Return the [X, Y] coordinate for the center point of the cell that contains the specified text.  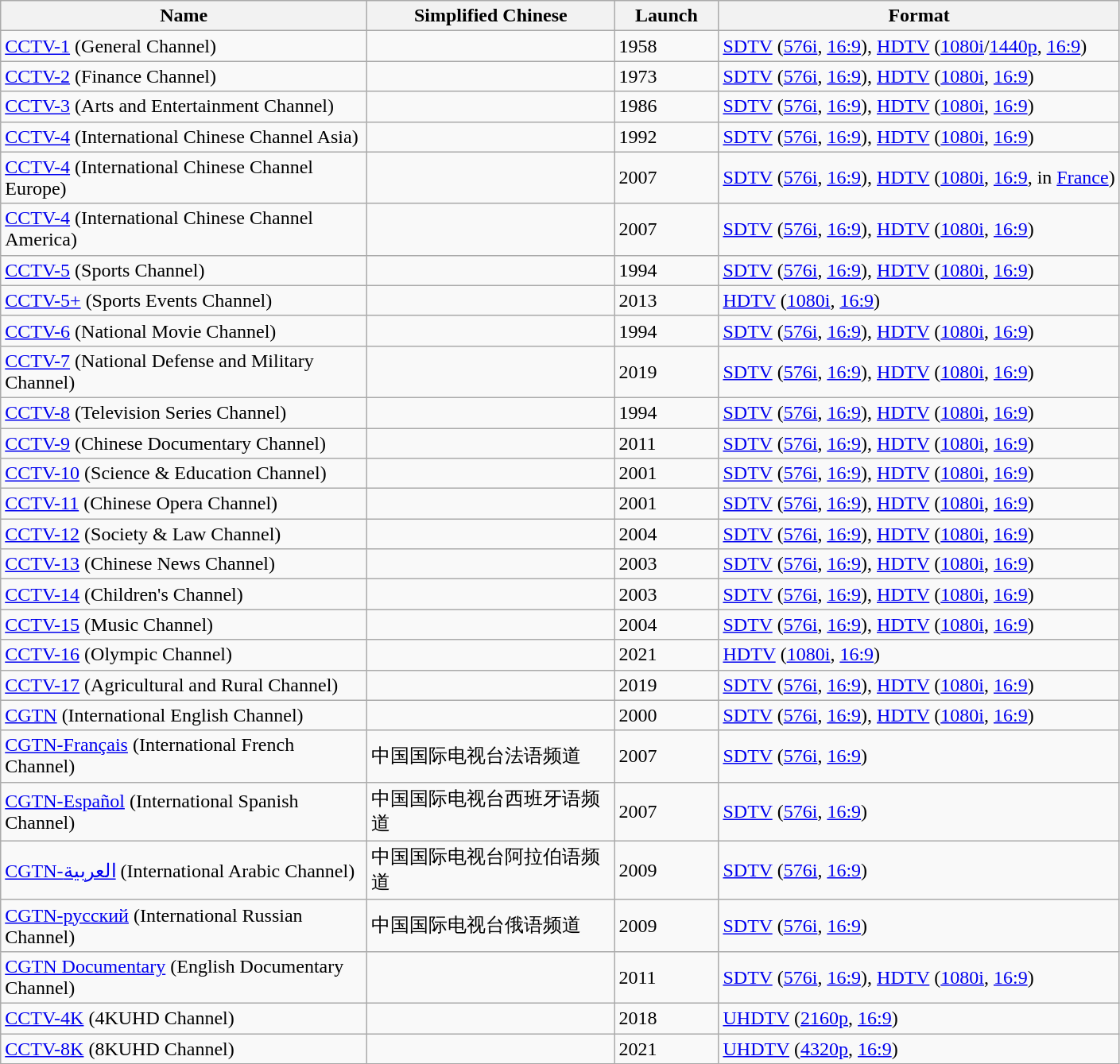
1986 [666, 106]
CCTV-1 (General Channel) [184, 46]
CGTN-Español (International Spanish Channel) [184, 811]
CCTV-14 (Children's Channel) [184, 594]
CGTN-русский (International Russian Channel) [184, 925]
UHDTV (4320p, 16:9) [919, 1048]
CCTV-13 (Chinese News Channel) [184, 564]
CCTV-16 (Olympic Channel) [184, 655]
CCTV-15 (Music Channel) [184, 625]
CCTV-4 (International Chinese Channel Asia) [184, 137]
CCTV-6 (National Movie Channel) [184, 331]
CCTV-4 (International Chinese Channel America) [184, 229]
CCTV-5+ (Sports Events Channel) [184, 300]
1973 [666, 76]
SDTV (576i, 16:9), HDTV (1080i/1440p, 16:9) [919, 46]
中国国际电视台俄语频道 [491, 925]
CGTN (International English Channel) [184, 715]
Format [919, 16]
CCTV-10 (Science & Education Channel) [184, 474]
中国国际电视台阿拉伯语频道 [491, 870]
CGTN-Français (International French Channel) [184, 756]
SDTV (576i, 16:9), HDTV (1080i, 16:9, in France) [919, 178]
中国国际电视台西班牙语频道 [491, 811]
Launch [666, 16]
UHDTV (2160p, 16:9) [919, 1018]
CCTV-11 (Chinese Opera Channel) [184, 504]
1958 [666, 46]
1992 [666, 137]
CCTV-4 (International Chinese Channel Europe) [184, 178]
CCTV-9 (Chinese Documentary Channel) [184, 443]
CCTV-17 (Agricultural and Rural Channel) [184, 685]
CCTV-7 (National Defense and Military Channel) [184, 372]
CCTV-12 (Society & Law Channel) [184, 534]
CCTV-4K (4KUHD Channel) [184, 1018]
2013 [666, 300]
CCTV-8K (8KUHD Channel) [184, 1048]
CGTN Documentary (English Documentary Channel) [184, 977]
CCTV-8 (Television Series Channel) [184, 412]
2018 [666, 1018]
CCTV-5 (Sports Channel) [184, 270]
Name [184, 16]
CGTN-العربية (International Arabic Channel) [184, 870]
CCTV-2 (Finance Channel) [184, 76]
CCTV-3 (Arts and Entertainment Channel) [184, 106]
中国国际电视台法语频道 [491, 756]
2000 [666, 715]
Simplified Chinese [491, 16]
